Pinpoint the cell where the given text exists, returning its [X, Y] midpoint coordinate. 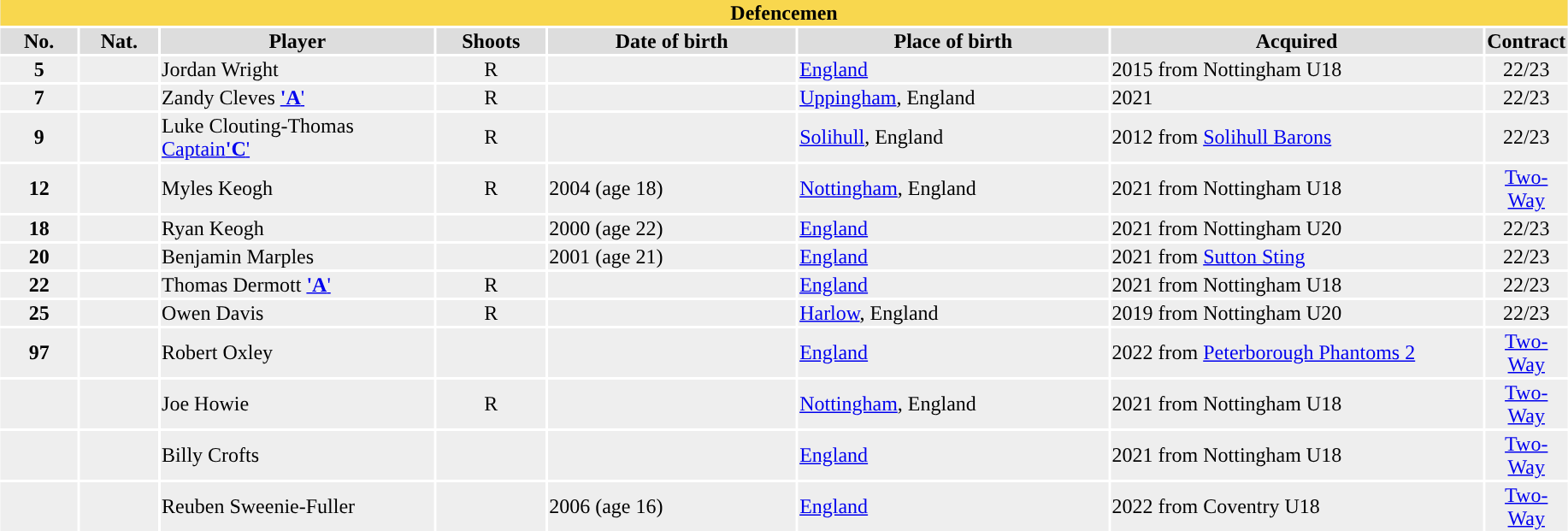
Zandy Cleves 'A' [298, 97]
Place of birth [953, 41]
No. [39, 41]
Date of birth [672, 41]
Reuben Sweenie-Fuller [298, 506]
Billy Crofts [298, 455]
Acquired [1296, 41]
2015 from Nottingham U18 [1296, 69]
20 [39, 257]
Benjamin Marples [298, 257]
Solihull, England [953, 137]
12 [39, 188]
5 [39, 69]
Harlow, England [953, 313]
Uppingham, England [953, 97]
Joe Howie [298, 404]
Nat. [120, 41]
Myles Keogh [298, 188]
Robert Oxley [298, 352]
25 [39, 313]
9 [39, 137]
18 [39, 228]
2021 from Nottingham U20 [1296, 228]
2012 from Solihull Barons [1296, 137]
Ryan Keogh [298, 228]
Owen Davis [298, 313]
Player [298, 41]
2021 [1296, 97]
2000 (age 22) [672, 228]
2021 from Sutton Sting [1296, 257]
97 [39, 352]
Luke Clouting-Thomas Captain'C' [298, 137]
2022 from Coventry U18 [1296, 506]
Contract [1527, 41]
2022 from Peterborough Phantoms 2 [1296, 352]
Shoots [491, 41]
2006 (age 16) [672, 506]
Thomas Dermott 'A' [298, 285]
Jordan Wright [298, 69]
2004 (age 18) [672, 188]
2001 (age 21) [672, 257]
Defencemen [783, 13]
7 [39, 97]
2019 from Nottingham U20 [1296, 313]
22 [39, 285]
